For the text-containing cell, return its midpoint in (X, Y) coordinate format. 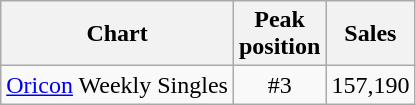
Sales (370, 34)
Peakposition (279, 34)
#3 (279, 85)
Oricon Weekly Singles (118, 85)
Chart (118, 34)
157,190 (370, 85)
